For the text-containing cell, return its midpoint in [x, y] coordinate format. 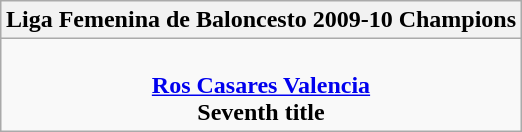
Liga Femenina de Baloncesto 2009-10 Champions [260, 20]
Ros Casares Valencia Seventh title [260, 85]
